Locate the cell with the specified text and output its (X, Y) center coordinate. 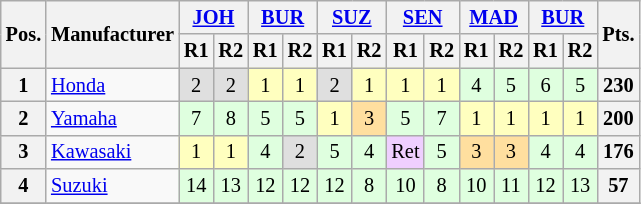
SEN (422, 17)
11 (512, 186)
176 (618, 152)
Yamaha (112, 118)
Pos. (24, 34)
JOH (214, 17)
Ret (405, 152)
SUZ (352, 17)
14 (196, 186)
230 (618, 85)
Manufacturer (112, 34)
57 (618, 186)
Suzuki (112, 186)
MAD (494, 17)
6 (546, 85)
Pts. (618, 34)
Honda (112, 85)
Kawasaki (112, 152)
200 (618, 118)
